Return the [X, Y] coordinate for the center point of the cell that contains the specified text.  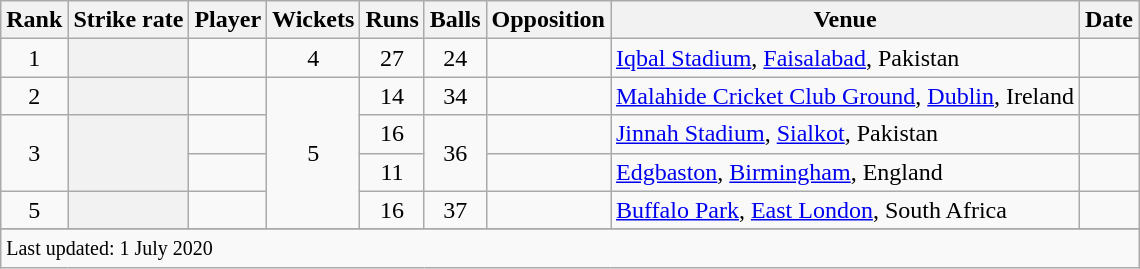
Wickets [314, 20]
11 [392, 172]
Jinnah Stadium, Sialkot, Pakistan [844, 134]
27 [392, 58]
Edgbaston, Birmingham, England [844, 172]
24 [455, 58]
Strike rate [128, 20]
Iqbal Stadium, Faisalabad, Pakistan [844, 58]
Runs [392, 20]
Date [1108, 20]
36 [455, 153]
Malahide Cricket Club Ground, Dublin, Ireland [844, 96]
Last updated: 1 July 2020 [570, 248]
37 [455, 210]
2 [34, 96]
Balls [455, 20]
34 [455, 96]
4 [314, 58]
1 [34, 58]
Rank [34, 20]
Venue [844, 20]
14 [392, 96]
3 [34, 153]
Opposition [548, 20]
Buffalo Park, East London, South Africa [844, 210]
Player [228, 20]
